Scan for the cell matching the given text and deliver its [X, Y] coordinate at center. 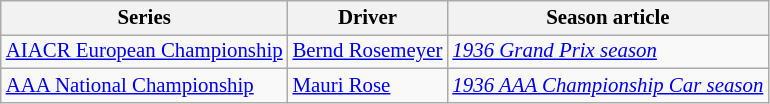
AIACR European Championship [144, 51]
Bernd Rosemeyer [368, 51]
Driver [368, 18]
1936 AAA Championship Car season [608, 85]
Series [144, 18]
1936 Grand Prix season [608, 51]
AAA National Championship [144, 85]
Mauri Rose [368, 85]
Season article [608, 18]
